Determine the [X, Y] coordinate at the center of the cell enclosing the given text.  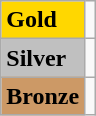
Gold [43, 20]
Silver [43, 58]
Bronze [43, 96]
